Capture the cell that displays the provided text and extract its (X, Y) central coordinate. 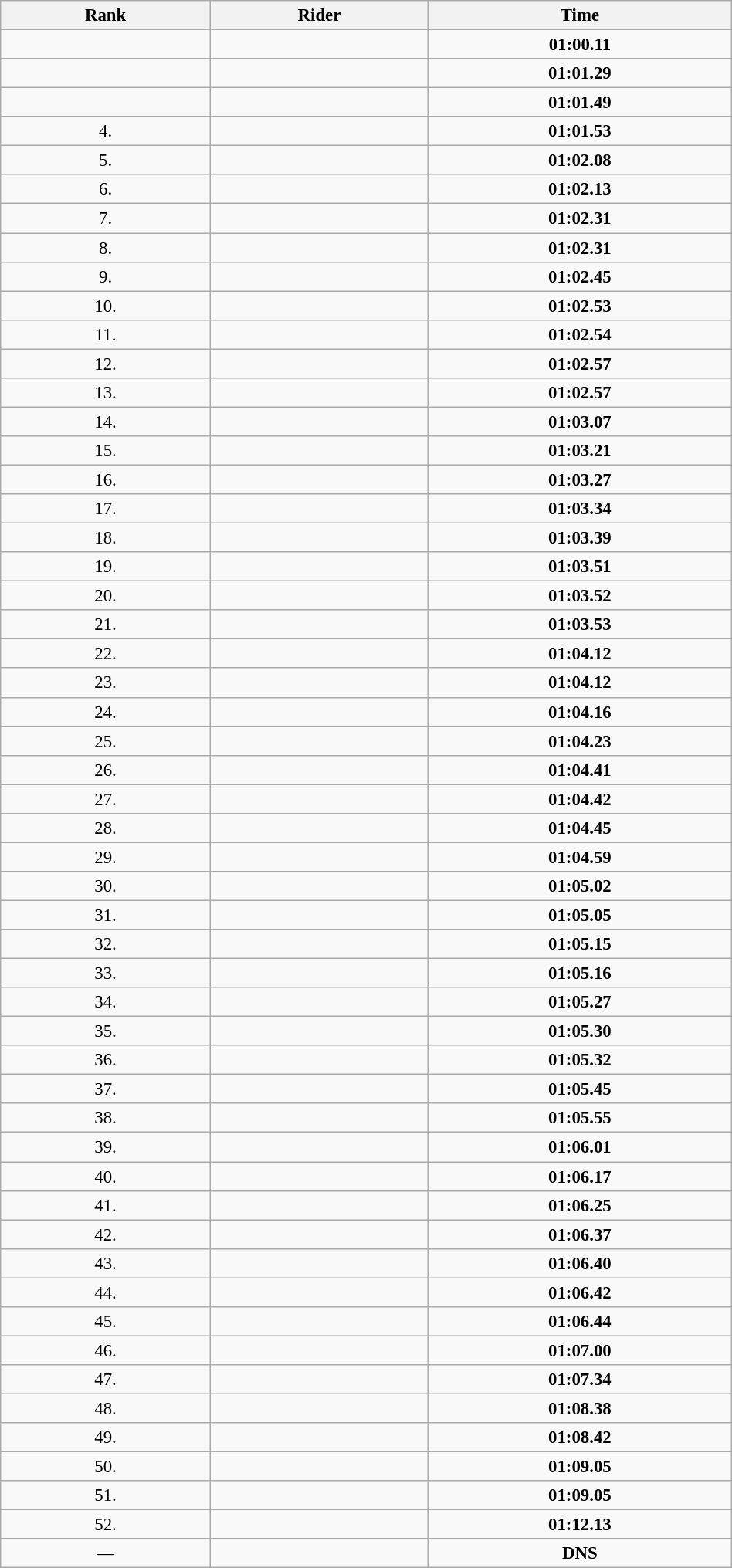
13. (106, 393)
01:02.13 (581, 189)
44. (106, 1292)
01:05.30 (581, 1031)
01:03.52 (581, 596)
01:06.40 (581, 1263)
38. (106, 1119)
26. (106, 770)
23. (106, 683)
48. (106, 1408)
6. (106, 189)
01:05.32 (581, 1060)
33. (106, 974)
01:03.21 (581, 451)
47. (106, 1380)
01:05.02 (581, 886)
01:04.16 (581, 712)
01:03.27 (581, 479)
42. (106, 1234)
01:04.45 (581, 828)
01:05.55 (581, 1119)
21. (106, 625)
30. (106, 886)
DNS (581, 1553)
01:05.45 (581, 1089)
52. (106, 1525)
01:04.41 (581, 770)
01:03.07 (581, 422)
01:05.05 (581, 915)
45. (106, 1322)
Rider (319, 15)
40. (106, 1177)
32. (106, 944)
01:06.44 (581, 1322)
35. (106, 1031)
46. (106, 1350)
29. (106, 857)
14. (106, 422)
01:06.25 (581, 1205)
41. (106, 1205)
22. (106, 654)
28. (106, 828)
Rank (106, 15)
01:02.53 (581, 306)
01:07.00 (581, 1350)
7. (106, 218)
5. (106, 161)
18. (106, 538)
8. (106, 248)
17. (106, 509)
— (106, 1553)
43. (106, 1263)
20. (106, 596)
01:06.42 (581, 1292)
15. (106, 451)
01:07.34 (581, 1380)
01:06.01 (581, 1147)
19. (106, 567)
01:05.16 (581, 974)
01:05.15 (581, 944)
01:06.37 (581, 1234)
37. (106, 1089)
01:02.08 (581, 161)
50. (106, 1467)
25. (106, 741)
01:03.34 (581, 509)
01:01.53 (581, 131)
01:02.45 (581, 276)
10. (106, 306)
01:08.42 (581, 1438)
Time (581, 15)
4. (106, 131)
01:04.42 (581, 799)
9. (106, 276)
01:03.53 (581, 625)
01:02.54 (581, 334)
11. (106, 334)
01:03.51 (581, 567)
01:03.39 (581, 538)
16. (106, 479)
31. (106, 915)
01:08.38 (581, 1408)
01:05.27 (581, 1002)
01:01.49 (581, 103)
01:04.23 (581, 741)
24. (106, 712)
12. (106, 364)
01:00.11 (581, 45)
49. (106, 1438)
27. (106, 799)
39. (106, 1147)
36. (106, 1060)
34. (106, 1002)
01:04.59 (581, 857)
01:01.29 (581, 73)
51. (106, 1495)
01:12.13 (581, 1525)
01:06.17 (581, 1177)
